Return [x, y] of the center of cell containing provided text 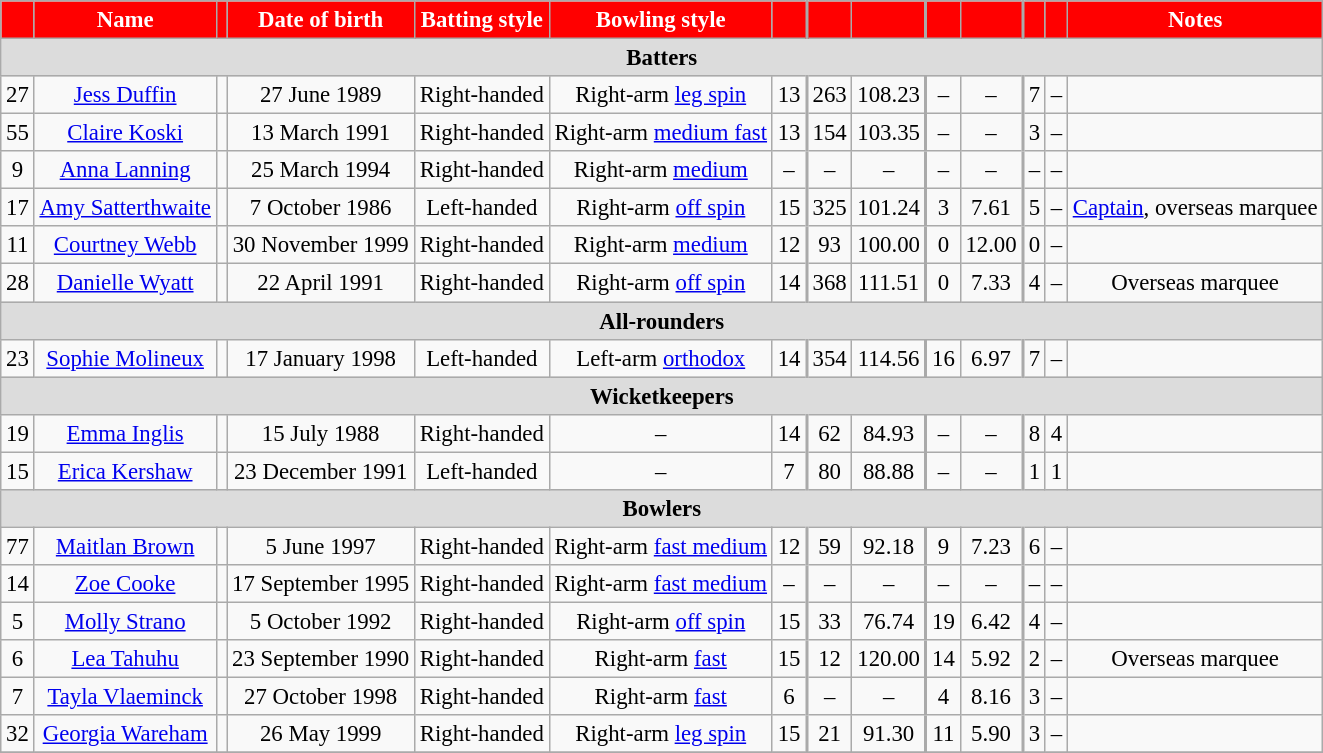
Right-arm medium fast [660, 133]
103.35 [889, 133]
76.74 [889, 621]
Erica Kershaw [125, 471]
Emma Inglis [125, 433]
8.16 [992, 697]
All-rounders [662, 321]
108.23 [889, 95]
28 [18, 283]
325 [829, 208]
368 [829, 283]
23 September 1990 [321, 659]
Amy Satterthwaite [125, 208]
22 April 1991 [321, 283]
84.93 [889, 433]
5 October 1992 [321, 621]
13 March 1991 [321, 133]
80 [829, 471]
27 [18, 95]
263 [829, 95]
Anna Lanning [125, 170]
91.30 [889, 734]
Claire Koski [125, 133]
7.23 [992, 546]
100.00 [889, 245]
33 [829, 621]
Danielle Wyatt [125, 283]
Left-arm orthodox [660, 358]
Date of birth [321, 20]
5.90 [992, 734]
30 November 1999 [321, 245]
Lea Tahuhu [125, 659]
5 June 1997 [321, 546]
62 [829, 433]
Wicketkeepers [662, 396]
59 [829, 546]
Captain, overseas marquee [1194, 208]
5.92 [992, 659]
7 October 1986 [321, 208]
Maitlan Brown [125, 546]
6.42 [992, 621]
23 December 1991 [321, 471]
92.18 [889, 546]
Bowling style [660, 20]
32 [18, 734]
55 [18, 133]
6.97 [992, 358]
101.24 [889, 208]
2 [1034, 659]
12.00 [992, 245]
7.61 [992, 208]
Notes [1194, 20]
88.88 [889, 471]
17 [18, 208]
21 [829, 734]
Bowlers [662, 509]
7.33 [992, 283]
354 [829, 358]
Jess Duffin [125, 95]
15 July 1988 [321, 433]
27 June 1989 [321, 95]
Sophie Molineux [125, 358]
93 [829, 245]
77 [18, 546]
26 May 1999 [321, 734]
Batters [662, 58]
111.51 [889, 283]
25 March 1994 [321, 170]
Zoe Cooke [125, 584]
120.00 [889, 659]
23 [18, 358]
Courtney Webb [125, 245]
17 September 1995 [321, 584]
16 [943, 358]
Name [125, 20]
154 [829, 133]
114.56 [889, 358]
Georgia Wareham [125, 734]
8 [1034, 433]
Molly Strano [125, 621]
Tayla Vlaeminck [125, 697]
27 October 1998 [321, 697]
Batting style [482, 20]
17 January 1998 [321, 358]
